Locate the cell with the specified text and output its [X, Y] center coordinate. 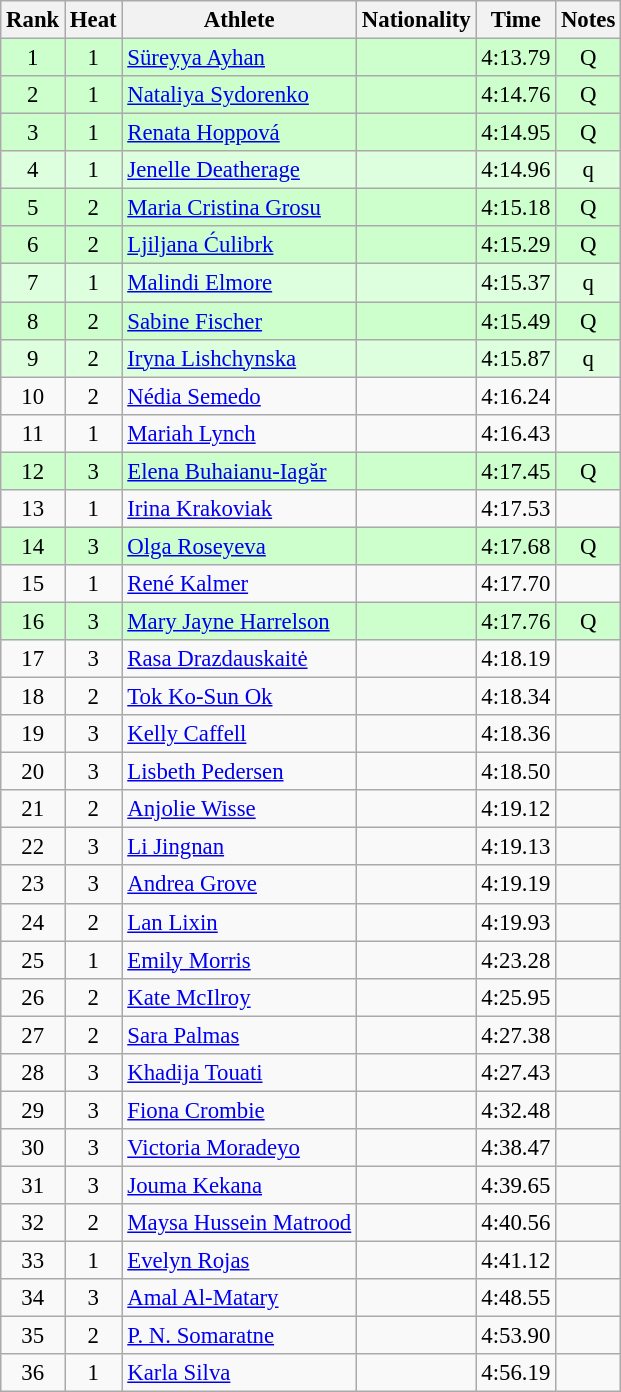
4:14.96 [516, 170]
4:15.37 [516, 283]
Andrea Grove [240, 885]
32 [33, 1223]
4:41.12 [516, 1261]
4:17.53 [516, 509]
Heat [94, 20]
Mary Jayne Harrelson [240, 621]
4:19.93 [516, 922]
4:15.87 [516, 358]
P. N. Somaratne [240, 1336]
Victoria Moradeyo [240, 1148]
36 [33, 1373]
Lan Lixin [240, 922]
4:17.68 [516, 546]
29 [33, 1110]
12 [33, 471]
4:14.95 [516, 133]
Time [516, 20]
4:56.19 [516, 1373]
20 [33, 772]
4 [33, 170]
Amal Al-Matary [240, 1298]
4:16.24 [516, 396]
17 [33, 659]
Anjolie Wisse [240, 809]
Nationality [416, 20]
34 [33, 1298]
Olga Roseyeva [240, 546]
27 [33, 1035]
Kelly Caffell [240, 734]
4:14.76 [516, 95]
23 [33, 885]
Tok Ko-Sun Ok [240, 697]
4:18.50 [516, 772]
Sabine Fischer [240, 321]
Malindi Elmore [240, 283]
9 [33, 358]
Karla Silva [240, 1373]
Emily Morris [240, 960]
René Kalmer [240, 584]
4:17.45 [516, 471]
11 [33, 433]
6 [33, 245]
4:19.13 [516, 847]
Fiona Crombie [240, 1110]
Lisbeth Pedersen [240, 772]
4:40.56 [516, 1223]
19 [33, 734]
26 [33, 997]
25 [33, 960]
15 [33, 584]
Elena Buhaianu-Iagăr [240, 471]
Li Jingnan [240, 847]
4:19.19 [516, 885]
4:19.12 [516, 809]
16 [33, 621]
Iryna Lishchynska [240, 358]
4:39.65 [516, 1185]
Süreyya Ayhan [240, 58]
4:25.95 [516, 997]
Irina Krakoviak [240, 509]
28 [33, 1073]
Evelyn Rojas [240, 1261]
Rasa Drazdauskaitė [240, 659]
Maria Cristina Grosu [240, 208]
Nédia Semedo [240, 396]
14 [33, 546]
4:27.38 [516, 1035]
21 [33, 809]
Jenelle Deatherage [240, 170]
4:17.76 [516, 621]
Mariah Lynch [240, 433]
Notes [588, 20]
5 [33, 208]
22 [33, 847]
4:15.18 [516, 208]
7 [33, 283]
30 [33, 1148]
4:18.36 [516, 734]
Jouma Kekana [240, 1185]
4:23.28 [516, 960]
4:15.29 [516, 245]
4:18.34 [516, 697]
4:15.49 [516, 321]
Nataliya Sydorenko [240, 95]
4:18.19 [516, 659]
8 [33, 321]
33 [33, 1261]
31 [33, 1185]
Khadija Touati [240, 1073]
Athlete [240, 20]
Sara Palmas [240, 1035]
35 [33, 1336]
Ljiljana Ćulibrk [240, 245]
4:48.55 [516, 1298]
Rank [33, 20]
13 [33, 509]
Renata Hoppová [240, 133]
4:32.48 [516, 1110]
24 [33, 922]
10 [33, 396]
4:13.79 [516, 58]
4:38.47 [516, 1148]
Kate McIlroy [240, 997]
Maysa Hussein Matrood [240, 1223]
4:16.43 [516, 433]
4:27.43 [516, 1073]
18 [33, 697]
4:53.90 [516, 1336]
4:17.70 [516, 584]
